Find where the given text appears and provide that cell's center as [X, Y] coordinate. 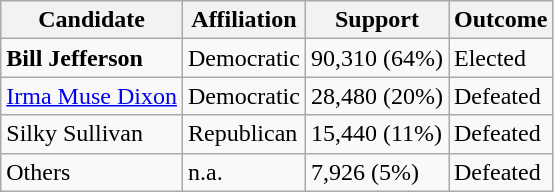
28,480 (20%) [376, 96]
Republican [244, 134]
Irma Muse Dixon [92, 96]
Affiliation [244, 20]
n.a. [244, 172]
Elected [500, 58]
15,440 (11%) [376, 134]
Candidate [92, 20]
Bill Jefferson [92, 58]
Silky Sullivan [92, 134]
Support [376, 20]
7,926 (5%) [376, 172]
Others [92, 172]
Outcome [500, 20]
90,310 (64%) [376, 58]
